Locate the cell with the specified text and output its (x, y) center coordinate. 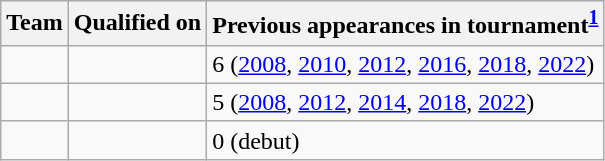
Previous appearances in tournament1 (406, 24)
Qualified on (137, 24)
Team (35, 24)
6 (2008, 2010, 2012, 2016, 2018, 2022) (406, 64)
0 (debut) (406, 140)
5 (2008, 2012, 2014, 2018, 2022) (406, 102)
